Locate the cell with the specified text and output its (X, Y) center coordinate. 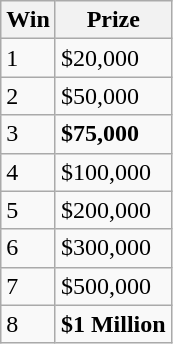
Prize (113, 20)
$1 Million (113, 324)
$500,000 (113, 286)
$20,000 (113, 58)
1 (28, 58)
8 (28, 324)
$300,000 (113, 248)
7 (28, 286)
$75,000 (113, 134)
4 (28, 172)
3 (28, 134)
6 (28, 248)
$200,000 (113, 210)
$100,000 (113, 172)
$50,000 (113, 96)
2 (28, 96)
Win (28, 20)
5 (28, 210)
